Pinpoint the cell where the given text exists, returning its (x, y) midpoint coordinate. 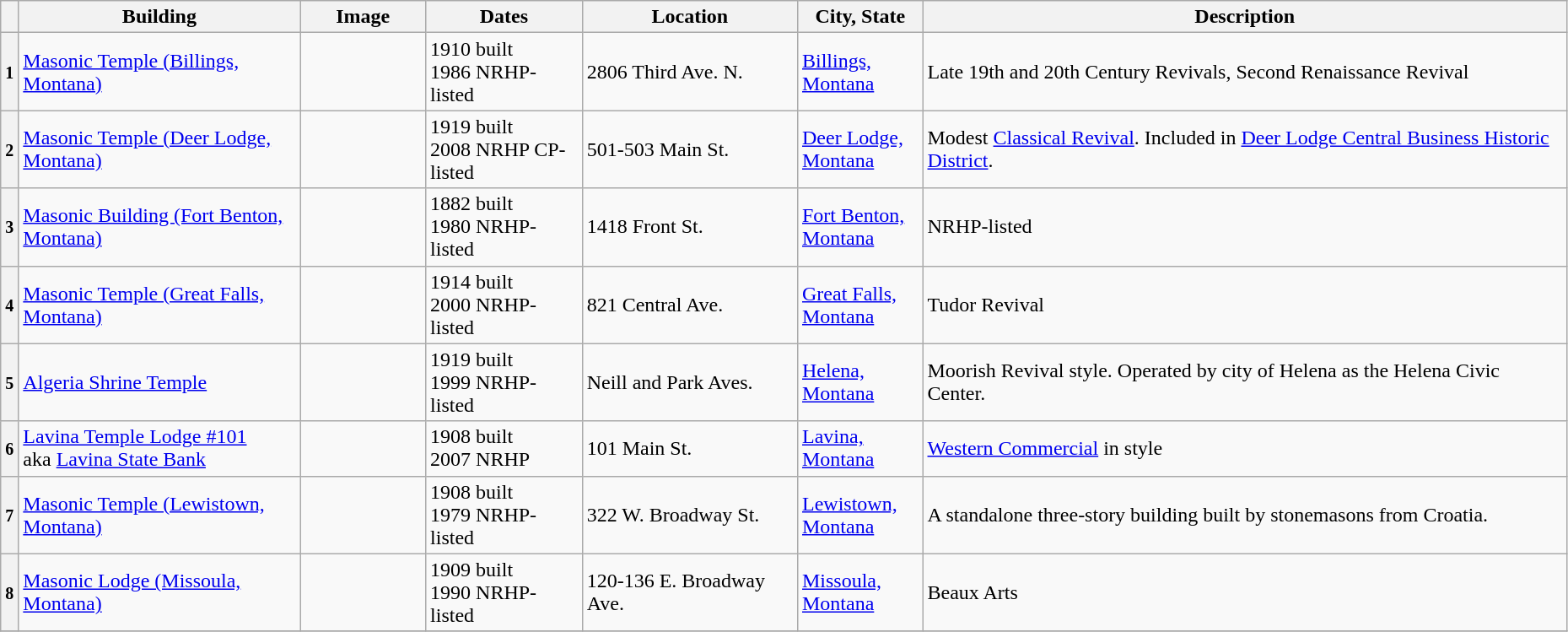
Lavina, Montana (860, 449)
821 Central Ave. (690, 305)
1418 Front St. (690, 227)
Beaux Arts (1245, 592)
Masonic Temple (Great Falls, Montana) (159, 305)
Western Commercial in style (1245, 449)
Lavina Temple Lodge #101aka Lavina State Bank (159, 449)
Description (1245, 17)
1919 built1999 NRHP-listed (504, 382)
Masonic Building (Fort Benton, Montana) (159, 227)
Missoula, Montana (860, 592)
101 Main St. (690, 449)
Tudor Revival (1245, 305)
2 (10, 149)
120-136 E. Broadway Ave. (690, 592)
Algeria Shrine Temple (159, 382)
Masonic Lodge (Missoula, Montana) (159, 592)
Building (159, 17)
322 W. Broadway St. (690, 515)
Masonic Temple (Billings, Montana) (159, 72)
Dates (504, 17)
4 (10, 305)
City, State (860, 17)
501-503 Main St. (690, 149)
1882 built1980 NRHP-listed (504, 227)
Location (690, 17)
8 (10, 592)
NRHP-listed (1245, 227)
2806 Third Ave. N. (690, 72)
Billings, Montana (860, 72)
Moorish Revival style. Operated by city of Helena as the Helena Civic Center. (1245, 382)
1910 built1986 NRHP-listed (504, 72)
Fort Benton, Montana (860, 227)
6 (10, 449)
A standalone three-story building built by stonemasons from Croatia. (1245, 515)
3 (10, 227)
1914 built2000 NRHP-listed (504, 305)
Masonic Temple (Lewistown, Montana) (159, 515)
5 (10, 382)
7 (10, 515)
Masonic Temple (Deer Lodge, Montana) (159, 149)
Helena, Montana (860, 382)
1 (10, 72)
Deer Lodge, Montana (860, 149)
1908 built1979 NRHP-listed (504, 515)
Modest Classical Revival. Included in Deer Lodge Central Business Historic District. (1245, 149)
Lewistown, Montana (860, 515)
Neill and Park Aves. (690, 382)
1908 built2007 NRHP (504, 449)
Image (363, 17)
1919 built2008 NRHP CP-listed (504, 149)
1909 built1990 NRHP-listed (504, 592)
Late 19th and 20th Century Revivals, Second Renaissance Revival (1245, 72)
Great Falls, Montana (860, 305)
